Identify which cell holds the provided text, then report its [X, Y] central coordinate. 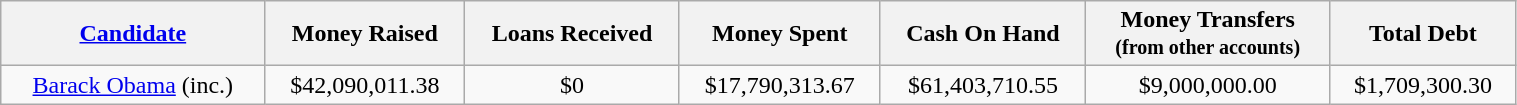
$17,790,313.67 [780, 85]
$0 [572, 85]
Money Spent [780, 34]
Money Transfers(from other accounts) [1208, 34]
Barack Obama (inc.) [133, 85]
$9,000,000.00 [1208, 85]
$42,090,011.38 [365, 85]
Total Debt [1423, 34]
$61,403,710.55 [982, 85]
Loans Received [572, 34]
Candidate [133, 34]
Money Raised [365, 34]
$1,709,300.30 [1423, 85]
Cash On Hand [982, 34]
